Detect which cell encompasses the target text, then output its [x, y] center coordinate. 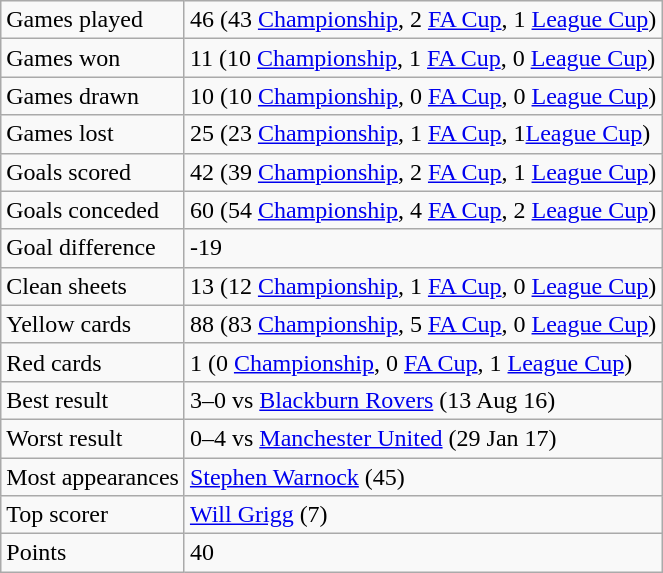
Points [93, 553]
40 [422, 553]
Yellow cards [93, 324]
10 (10 Championship, 0 FA Cup, 0 League Cup) [422, 96]
60 (54 Championship, 4 FA Cup, 2 League Cup) [422, 210]
Will Grigg (7) [422, 515]
Red cards [93, 362]
Goals conceded [93, 210]
Best result [93, 400]
Games played [93, 20]
0–4 vs Manchester United (29 Jan 17) [422, 438]
3–0 vs Blackburn Rovers (13 Aug 16) [422, 400]
-19 [422, 248]
46 (43 Championship, 2 FA Cup, 1 League Cup) [422, 20]
Most appearances [93, 477]
Games won [93, 58]
Top scorer [93, 515]
25 (23 Championship, 1 FA Cup, 1League Cup) [422, 134]
Stephen Warnock (45) [422, 477]
13 (12 Championship, 1 FA Cup, 0 League Cup) [422, 286]
Goal difference [93, 248]
Games drawn [93, 96]
Worst result [93, 438]
42 (39 Championship, 2 FA Cup, 1 League Cup) [422, 172]
Goals scored [93, 172]
88 (83 Championship, 5 FA Cup, 0 League Cup) [422, 324]
1 (0 Championship, 0 FA Cup, 1 League Cup) [422, 362]
11 (10 Championship, 1 FA Cup, 0 League Cup) [422, 58]
Clean sheets [93, 286]
Games lost [93, 134]
